Provide the [X, Y] coordinate of the cell's center where the given text is located.  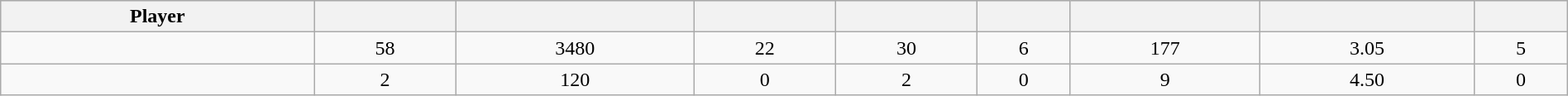
3.05 [1368, 48]
5 [1522, 48]
58 [385, 48]
6 [1024, 48]
120 [575, 79]
Player [157, 17]
30 [906, 48]
4.50 [1368, 79]
177 [1165, 48]
9 [1165, 79]
3480 [575, 48]
22 [764, 48]
